Locate the cell with the specified text and output its [X, Y] center coordinate. 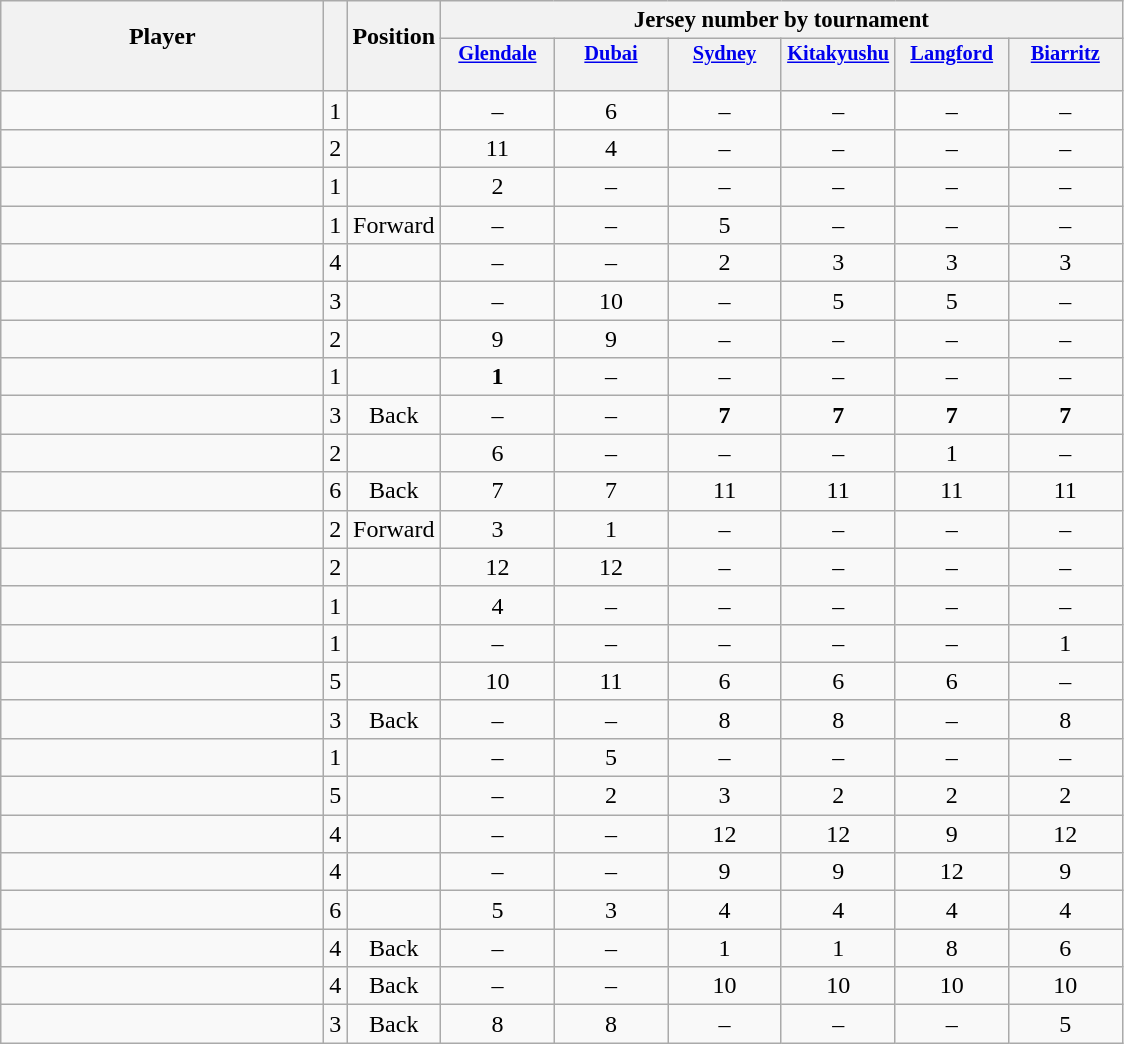
Jersey number by tournament [782, 20]
Player [162, 35]
Dubai [611, 54]
Position [394, 35]
Biarritz [1066, 54]
Glendale [498, 54]
Kitakyushu [838, 54]
Sydney [725, 54]
Langford [952, 54]
